Return the [x, y] coordinate for the center point of the cell that contains the specified text.  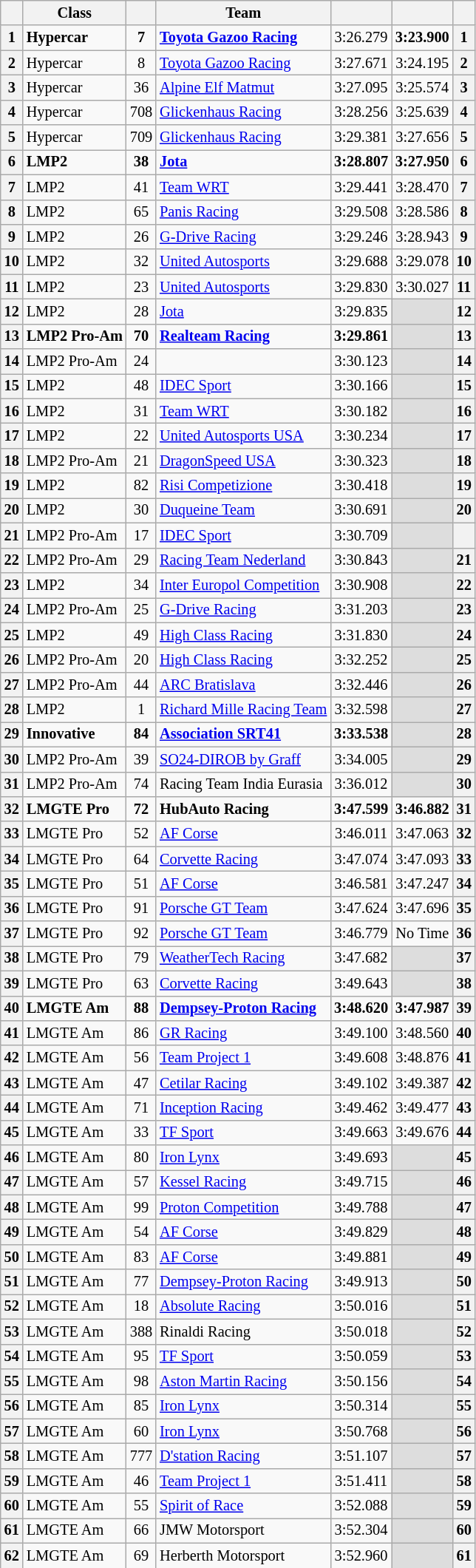
3:49.477 [423, 1107]
3:29.861 [361, 336]
3:47.987 [423, 1008]
Inception Racing [243, 1107]
3:47.682 [361, 958]
91 [141, 909]
3:25.574 [423, 87]
3:49.829 [361, 1232]
708 [141, 112]
74 [141, 784]
79 [141, 958]
3:50.314 [361, 1406]
Innovative [75, 734]
82 [141, 486]
709 [141, 138]
3:50.016 [361, 1306]
3:46.779 [361, 934]
3:29.508 [361, 212]
3:31.830 [361, 635]
3:46.882 [423, 809]
3:47.624 [361, 909]
3:29.830 [361, 287]
3:50.018 [361, 1331]
95 [141, 1357]
3:27.095 [361, 87]
3:52.088 [361, 1506]
3:49.881 [361, 1257]
3:27.671 [361, 63]
3:25.639 [423, 112]
3:23.900 [423, 38]
Absolute Racing [243, 1306]
63 [141, 983]
Panis Racing [243, 212]
3:47.247 [423, 883]
3:47.696 [423, 909]
Team [243, 13]
83 [141, 1257]
3:46.581 [361, 883]
WeatherTech Racing [243, 958]
3:49.102 [361, 1083]
69 [141, 1555]
3:52.304 [361, 1530]
3:31.203 [361, 610]
92 [141, 934]
3:49.643 [361, 983]
SO24-DIROB by Graff [243, 759]
D'station Racing [243, 1456]
3:48.876 [423, 1058]
Class [75, 13]
88 [141, 1008]
3:49.100 [361, 1033]
77 [141, 1282]
3:49.913 [361, 1282]
No Time [423, 934]
72 [141, 809]
3:49.387 [423, 1083]
3:30.234 [361, 435]
Cetilar Racing [243, 1083]
3:27.656 [423, 138]
388 [141, 1331]
3:51.411 [361, 1481]
3:29.381 [361, 138]
Herberth Motorsport [243, 1555]
3:48.620 [361, 1008]
HubAuto Racing [243, 809]
3:24.195 [423, 63]
3:32.252 [361, 659]
3:30.691 [361, 510]
3:49.693 [361, 1158]
3:51.107 [361, 1456]
3:33.538 [361, 734]
3:50.768 [361, 1431]
3:30.182 [361, 411]
3:29.688 [361, 262]
66 [141, 1530]
3:47.074 [361, 859]
64 [141, 859]
3:29.441 [361, 187]
3:32.446 [361, 685]
80 [141, 1158]
Proton Competition [243, 1207]
Risi Competizione [243, 486]
3:50.059 [361, 1357]
3:28.586 [423, 212]
3:49.462 [361, 1107]
Aston Martin Racing [243, 1381]
3:49.608 [361, 1058]
3:29.835 [361, 311]
3:29.246 [361, 237]
3:47.599 [361, 809]
70 [141, 336]
3:49.715 [361, 1182]
ARC Bratislava [243, 685]
Kessel Racing [243, 1182]
3:30.166 [361, 386]
3:30.709 [361, 535]
3:30.323 [361, 461]
Realteam Racing [243, 336]
62 [12, 1555]
3:32.598 [361, 710]
3:28.943 [423, 237]
3:50.156 [361, 1381]
3:30.418 [361, 486]
3:30.123 [361, 362]
65 [141, 212]
3:30.843 [361, 560]
JMW Motorsport [243, 1530]
98 [141, 1381]
3:30.027 [423, 287]
3:30.908 [361, 585]
Rinaldi Racing [243, 1331]
3:52.960 [361, 1555]
3:27.950 [423, 162]
71 [141, 1107]
Association SRT41 [243, 734]
United Autosports USA [243, 435]
3:49.676 [423, 1133]
Spirit of Race [243, 1506]
Racing Team India Eurasia [243, 784]
86 [141, 1033]
GR Racing [243, 1033]
3:49.788 [361, 1207]
3:28.807 [361, 162]
3:29.078 [423, 262]
777 [141, 1456]
Inter Europol Competition [243, 585]
84 [141, 734]
3:26.279 [361, 38]
3:28.256 [361, 112]
3:28.470 [423, 187]
DragonSpeed USA [243, 461]
3:34.005 [361, 759]
Racing Team Nederland [243, 560]
3:48.560 [423, 1033]
3:36.012 [361, 784]
Duqueine Team [243, 510]
3:49.663 [361, 1133]
3:47.063 [423, 834]
Richard Mille Racing Team [243, 710]
85 [141, 1406]
3:46.011 [361, 834]
3:47.093 [423, 859]
Alpine Elf Matmut [243, 87]
99 [141, 1207]
